From the cell containing the given text, extract its center point as [x, y] coordinate. 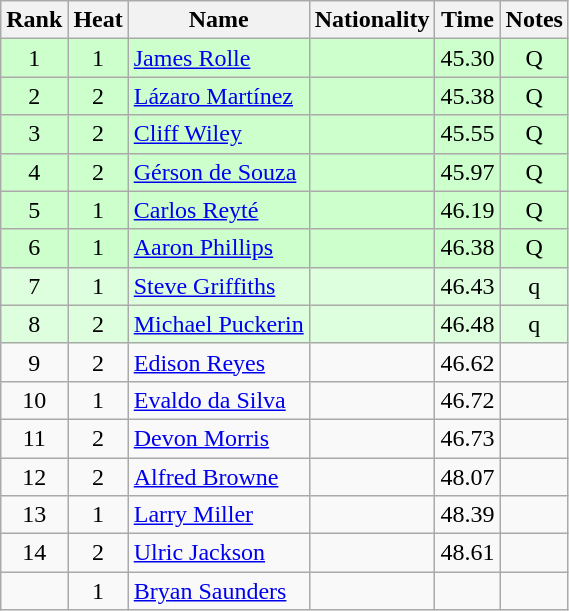
Edison Reyes [218, 362]
46.19 [468, 210]
6 [34, 248]
45.55 [468, 134]
48.39 [468, 515]
48.61 [468, 553]
Michael Puckerin [218, 324]
Heat [98, 20]
Name [218, 20]
Ulric Jackson [218, 553]
5 [34, 210]
Alfred Browne [218, 477]
Gérson de Souza [218, 172]
13 [34, 515]
14 [34, 553]
11 [34, 438]
45.97 [468, 172]
46.38 [468, 248]
46.73 [468, 438]
Aaron Phillips [218, 248]
Larry Miller [218, 515]
Rank [34, 20]
Time [468, 20]
45.30 [468, 58]
Carlos Reyté [218, 210]
3 [34, 134]
8 [34, 324]
Cliff Wiley [218, 134]
Notes [534, 20]
46.43 [468, 286]
12 [34, 477]
Evaldo da Silva [218, 400]
4 [34, 172]
Bryan Saunders [218, 591]
10 [34, 400]
9 [34, 362]
7 [34, 286]
46.48 [468, 324]
Devon Morris [218, 438]
48.07 [468, 477]
46.72 [468, 400]
Nationality [372, 20]
Lázaro Martínez [218, 96]
James Rolle [218, 58]
Steve Griffiths [218, 286]
45.38 [468, 96]
46.62 [468, 362]
